Capture the cell that displays the provided text and extract its (x, y) central coordinate. 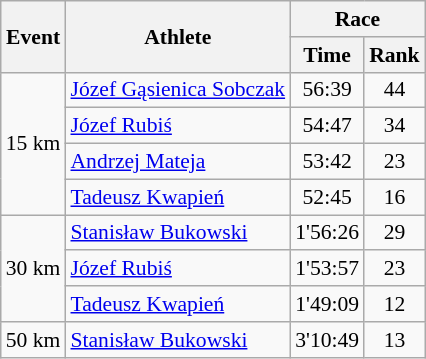
53:42 (327, 162)
1'53:57 (327, 269)
52:45 (327, 197)
54:47 (327, 126)
30 km (34, 268)
Athlete (178, 36)
1'49:09 (327, 304)
50 km (34, 340)
16 (394, 197)
Józef Gąsienica Sobczak (178, 90)
Event (34, 36)
1'56:26 (327, 233)
13 (394, 340)
Andrzej Mateja (178, 162)
Race (358, 19)
29 (394, 233)
44 (394, 90)
Rank (394, 55)
3'10:49 (327, 340)
15 km (34, 143)
56:39 (327, 90)
Time (327, 55)
12 (394, 304)
34 (394, 126)
